Pinpoint the cell where the given text exists, returning its [x, y] midpoint coordinate. 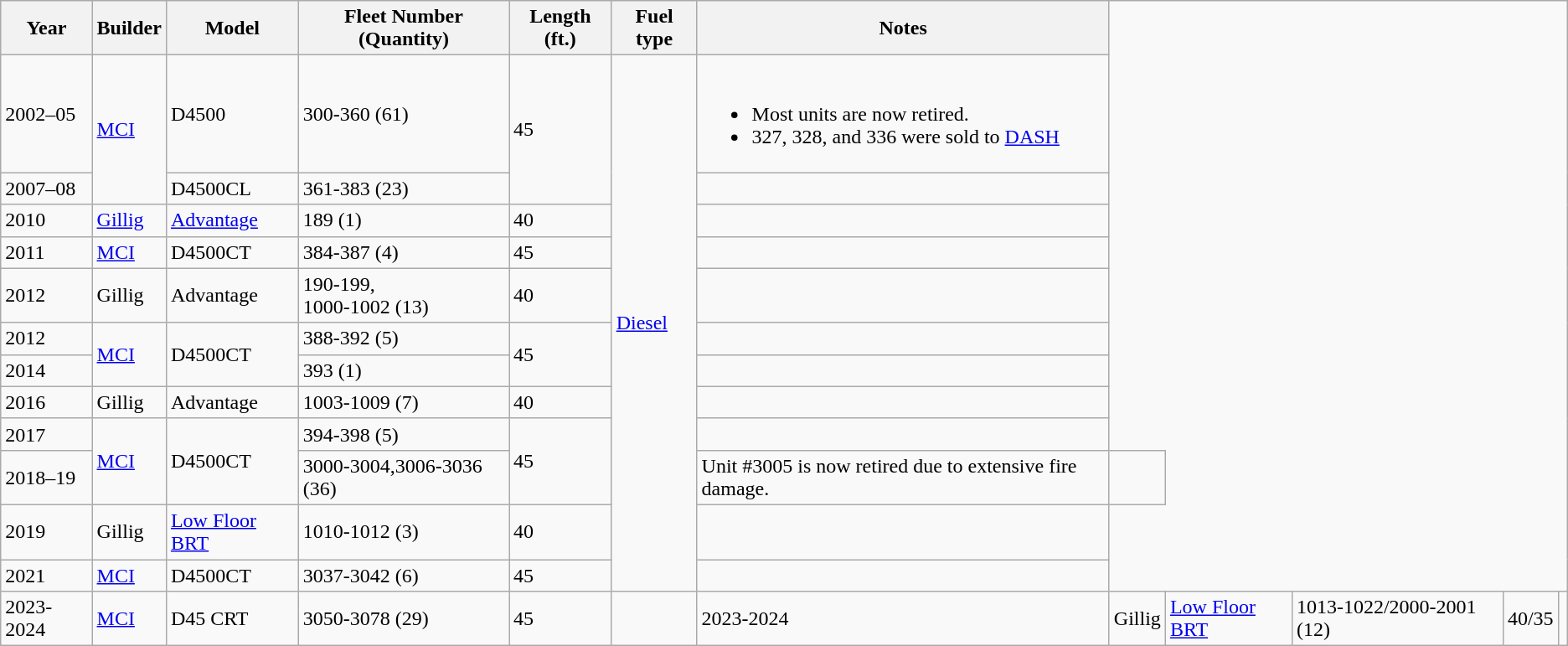
2002–05 [47, 114]
Builder [129, 28]
388-392 (5) [404, 339]
D45 CRT [232, 618]
1010-1012 (3) [404, 531]
2010 [47, 220]
Fleet Number(Quantity) [404, 28]
D4500 [232, 114]
189 (1) [404, 220]
3037-3042 (6) [404, 576]
Unit #3005 is now retired due to extensive fire damage. [903, 478]
Diesel [654, 323]
2017 [47, 434]
2014 [47, 370]
190-199, 1000-1002 (13) [404, 295]
361-383 (23) [404, 189]
40/35 [1530, 618]
3000-3004,3006-3036 (36) [404, 478]
Most units are now retired.327, 328, and 336 were sold to DASH [903, 114]
Model [232, 28]
394-398 (5) [404, 434]
2019 [47, 531]
2018–19 [47, 478]
2021 [47, 576]
300-360 (61) [404, 114]
3050-3078 (29) [404, 618]
D4500CL [232, 189]
2007–08 [47, 189]
1013-1022/2000-2001 (12) [1397, 618]
2016 [47, 402]
1003-1009 (7) [404, 402]
Notes [903, 28]
Length (ft.) [561, 28]
384-387 (4) [404, 252]
393 (1) [404, 370]
Fuel type [654, 28]
2011 [47, 252]
Year [47, 28]
